Find where the given text appears and provide that cell's center as (X, Y) coordinate. 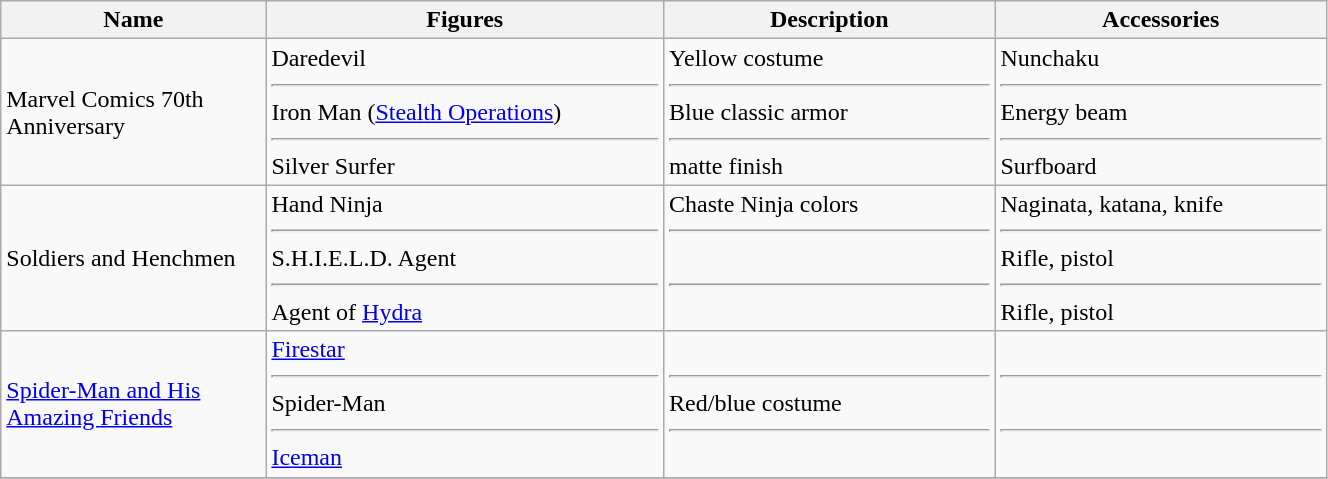
Soldiers and Henchmen (134, 258)
Naginata, katana, knifeRifle, pistolRifle, pistol (1160, 258)
NunchakuEnergy beamSurfboard (1160, 112)
Marvel Comics 70th Anniversary (134, 112)
DaredevilIron Man (Stealth Operations)Silver Surfer (465, 112)
Red/blue costume (830, 404)
Chaste Ninja colors (830, 258)
Hand NinjaS.H.I.E.L.D. AgentAgent of Hydra (465, 258)
Name (134, 20)
Spider-Man and His Amazing Friends (134, 404)
Description (830, 20)
Accessories (1160, 20)
Yellow costumeBlue classic armormatte finish (830, 112)
Figures (465, 20)
FirestarSpider-ManIceman (465, 404)
